Identify which cell holds the provided text, then report its (X, Y) central coordinate. 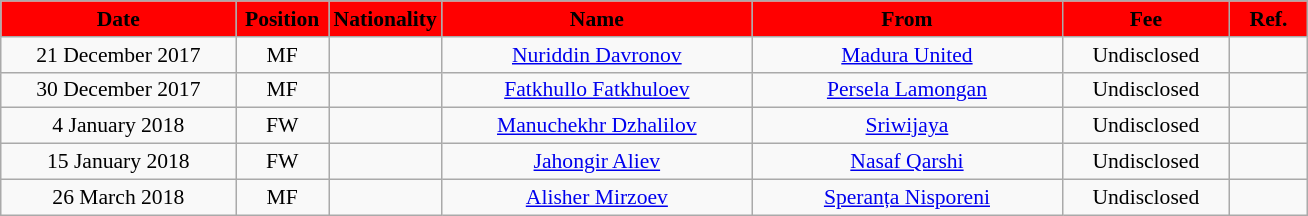
4 January 2018 (118, 126)
Fee (1146, 19)
Ref. (1269, 19)
Madura United (907, 55)
Date (118, 19)
Fatkhullo Fatkhuloev (597, 90)
Position (282, 19)
15 January 2018 (118, 162)
26 March 2018 (118, 197)
Nationality (384, 19)
Nasaf Qarshi (907, 162)
Alisher Mirzoev (597, 197)
Name (597, 19)
From (907, 19)
21 December 2017 (118, 55)
30 December 2017 (118, 90)
Manuchekhr Dzhalilov (597, 126)
Sriwijaya (907, 126)
Nuriddin Davronov (597, 55)
Speranța Nisporeni (907, 197)
Jahongir Aliev (597, 162)
Persela Lamongan (907, 90)
